Scan for the cell matching the given text and deliver its (x, y) coordinate at center. 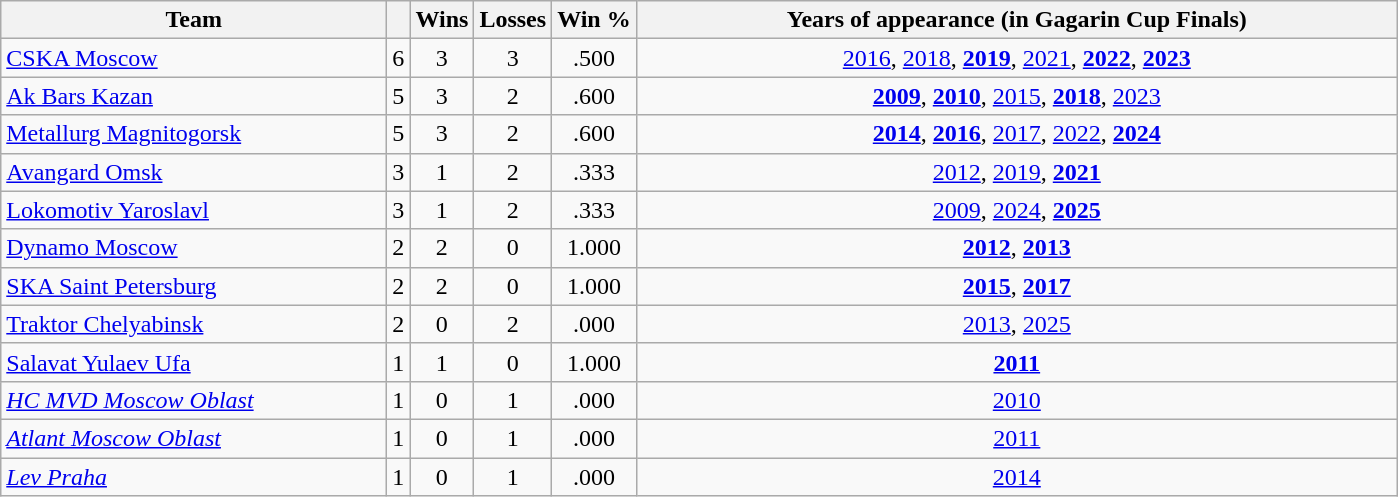
2013, 2025 (1016, 324)
6 (398, 58)
2014 (1016, 477)
SKA Saint Petersburg (194, 286)
2014, 2016, 2017, 2022, 2024 (1016, 134)
Ak Bars Kazan (194, 96)
Win % (594, 20)
.500 (594, 58)
HC MVD Moscow Oblast (194, 400)
CSKA Moscow (194, 58)
Avangard Omsk (194, 172)
2009, 2010, 2015, 2018, 2023 (1016, 96)
Salavat Yulaev Ufa (194, 362)
Losses (513, 20)
Wins (442, 20)
Traktor Chelyabinsk (194, 324)
2016, 2018, 2019, 2021, 2022, 2023 (1016, 58)
Years of appearance (in Gagarin Cup Finals) (1016, 20)
Dynamo Moscow (194, 248)
2012, 2013 (1016, 248)
Lokomotiv Yaroslavl (194, 210)
2012, 2019, 2021 (1016, 172)
Team (194, 20)
Atlant Moscow Oblast (194, 438)
Lev Praha (194, 477)
2010 (1016, 400)
Metallurg Magnitogorsk (194, 134)
2009, 2024, 2025 (1016, 210)
2015, 2017 (1016, 286)
